Scan for the cell matching the given text and deliver its [x, y] coordinate at center. 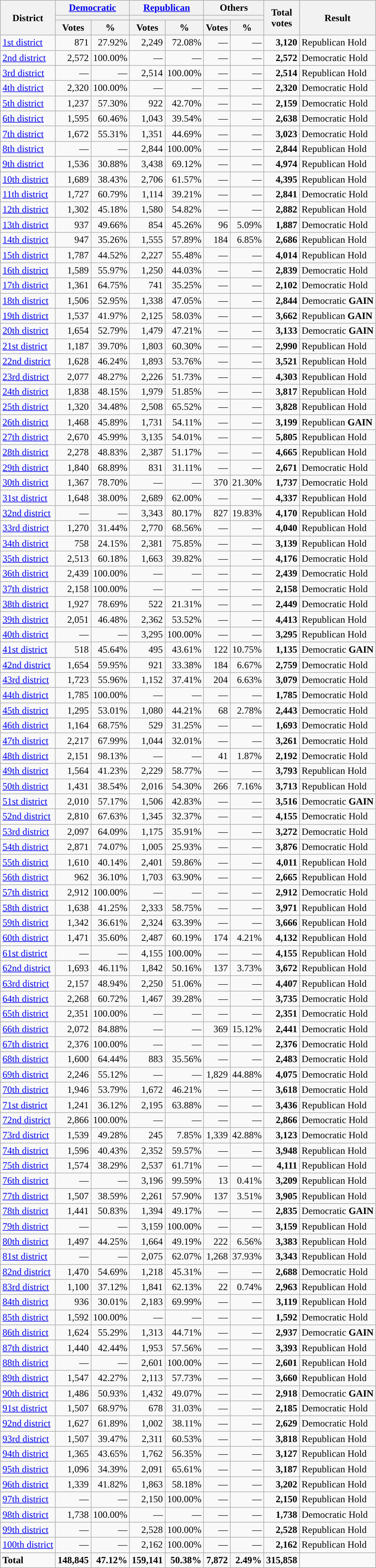
1,345 [147, 816]
2,226 [147, 376]
3,735 [282, 999]
2,278 [73, 452]
2,183 [147, 1302]
43.61% [184, 649]
2,483 [282, 1059]
51.85% [184, 392]
27th district [28, 437]
2,072 [73, 1029]
86th district [28, 1332]
3.73% [247, 968]
78th district [28, 1211]
2,835 [282, 1211]
49th district [28, 771]
85th district [28, 1317]
2,185 [282, 1409]
66th district [28, 1029]
19th district [28, 316]
1,564 [73, 771]
1,218 [147, 1272]
District [28, 18]
3,713 [282, 786]
11th district [28, 195]
39.21% [184, 195]
1,624 [73, 1332]
92nd district [28, 1424]
79th district [28, 1226]
55.97% [110, 270]
60.18% [110, 559]
1,187 [73, 346]
245 [147, 1135]
38.00% [110, 498]
7.16% [247, 786]
84th district [28, 1302]
0.41% [247, 1181]
17th district [28, 285]
2,051 [73, 619]
2,387 [147, 452]
87th district [28, 1348]
1,100 [73, 1287]
40th district [28, 634]
32nd district [28, 513]
2,217 [73, 741]
67.99% [110, 741]
58th district [28, 908]
75th district [28, 1166]
34th district [28, 543]
2,638 [282, 118]
3,438 [147, 164]
97th district [28, 1499]
45.31% [184, 1272]
3,383 [282, 1241]
57.90% [184, 1196]
7.85% [184, 1135]
96 [217, 225]
60.46% [110, 118]
1,893 [147, 361]
69.12% [184, 164]
36th district [28, 574]
4,337 [282, 498]
46.21% [184, 1090]
37.41% [184, 680]
38.59% [110, 1196]
91st district [28, 1409]
50.38% [184, 1560]
122 [217, 649]
54.69% [110, 1272]
854 [147, 225]
4,040 [282, 528]
62.07% [184, 1257]
53.76% [184, 361]
1,979 [147, 392]
1,164 [73, 726]
35th district [28, 559]
40.43% [110, 1150]
2,091 [147, 1469]
55.29% [110, 1332]
58.18% [184, 1484]
1,731 [147, 422]
1,351 [147, 134]
36.10% [110, 877]
4th district [28, 88]
Republican [166, 8]
1,663 [147, 559]
96th district [28, 1484]
83rd district [28, 1287]
63.90% [184, 877]
4,665 [282, 452]
69.99% [184, 1302]
9th district [28, 164]
58.77% [184, 771]
4,974 [282, 164]
936 [73, 1302]
80.17% [184, 513]
51.17% [184, 452]
53.01% [110, 710]
3,272 [282, 832]
1,595 [73, 118]
44.69% [184, 134]
4,075 [282, 1074]
98th district [28, 1515]
30th district [28, 483]
3,876 [282, 847]
1,241 [73, 1105]
1,044 [147, 741]
1,432 [147, 1393]
45th district [28, 710]
25.93% [184, 847]
2,311 [147, 1439]
71st district [28, 1105]
1,841 [147, 1287]
65.52% [184, 407]
1.87% [247, 756]
50.16% [184, 968]
39.82% [184, 559]
174 [217, 938]
54.01% [184, 437]
3,120 [282, 43]
46.48% [110, 619]
24.15% [110, 543]
1,737 [282, 483]
370 [217, 483]
1,313 [147, 1332]
53.52% [184, 619]
26th district [28, 422]
159,141 [147, 1560]
38.54% [110, 786]
52.79% [110, 331]
3rd district [28, 73]
42nd district [28, 665]
63.88% [184, 1105]
75.85% [184, 543]
4,303 [282, 376]
1,648 [73, 498]
6.63% [247, 680]
1,080 [147, 710]
16th district [28, 270]
3,660 [282, 1378]
678 [147, 1409]
45.26% [184, 225]
222 [217, 1241]
78.70% [110, 483]
62.13% [184, 1287]
72.08% [184, 43]
3,516 [282, 801]
51st district [28, 801]
42.44% [110, 1348]
2,192 [282, 756]
61st district [28, 953]
204 [217, 680]
1,829 [217, 1074]
2,229 [147, 771]
54.82% [184, 210]
44.21% [184, 710]
369 [217, 1029]
48.94% [110, 984]
1,628 [73, 361]
20th district [28, 331]
45.99% [110, 437]
62nd district [28, 968]
73rd district [28, 1135]
831 [147, 468]
1,842 [147, 968]
47.12% [110, 1560]
10th district [28, 179]
60.19% [184, 938]
2,508 [147, 407]
4,170 [282, 513]
68th district [28, 1059]
76th district [28, 1181]
1,005 [147, 847]
37.12% [110, 1287]
1,953 [147, 1348]
1,440 [73, 1348]
28th district [28, 452]
54.30% [184, 786]
31.03% [184, 1409]
1,114 [147, 195]
1,664 [147, 1241]
2,759 [282, 665]
40.14% [110, 862]
4,111 [282, 1166]
59.86% [184, 862]
1,927 [73, 604]
46.11% [110, 968]
27.92% [110, 43]
2,918 [282, 1393]
2,352 [147, 1150]
61.89% [110, 1424]
49.07% [184, 1393]
3,948 [282, 1150]
48.15% [110, 392]
4,407 [282, 984]
56.35% [184, 1454]
41.82% [110, 1484]
57.73% [184, 1378]
2,689 [147, 498]
15.12% [247, 1029]
1,342 [73, 923]
1,887 [282, 225]
1,580 [147, 210]
3,666 [282, 923]
94th district [28, 1454]
37th district [28, 589]
60.72% [110, 999]
21.31% [184, 604]
68 [217, 710]
947 [73, 240]
1,689 [73, 179]
31.44% [110, 528]
3,187 [282, 1469]
6.67% [247, 665]
74.07% [110, 847]
38th district [28, 604]
32.01% [184, 741]
39.28% [184, 999]
2,324 [147, 923]
100th district [28, 1545]
3,971 [282, 908]
3,672 [282, 968]
1,096 [73, 1469]
46.24% [110, 361]
31st district [28, 498]
3,079 [282, 680]
2,665 [282, 877]
2,151 [73, 756]
3,818 [282, 1439]
1,537 [73, 316]
13 [217, 1181]
47.21% [184, 331]
2,250 [147, 984]
2,157 [73, 984]
Totalvotes [282, 18]
14th district [28, 240]
95th district [28, 1469]
1,479 [147, 331]
36.12% [110, 1105]
2,381 [147, 543]
1,295 [73, 710]
2,706 [147, 179]
74th district [28, 1150]
44.25% [110, 1241]
53rd district [28, 832]
61.57% [184, 179]
36.61% [110, 923]
30.88% [110, 164]
49.17% [184, 1211]
56th district [28, 877]
2,075 [147, 1257]
51.73% [184, 376]
54th district [28, 847]
1,638 [73, 908]
1,361 [73, 285]
51.06% [184, 984]
38.29% [110, 1166]
1,703 [147, 877]
1,135 [282, 649]
22 [217, 1287]
2,441 [282, 1029]
3,905 [282, 1196]
2,333 [147, 908]
2,195 [147, 1105]
1,471 [73, 938]
41st district [28, 649]
1,486 [73, 1393]
1,268 [217, 1257]
2nd district [28, 58]
88th district [28, 1363]
2,102 [282, 285]
48.83% [110, 452]
1,589 [73, 270]
3,202 [282, 1484]
3,662 [282, 316]
48th district [28, 756]
59th district [28, 923]
41 [217, 756]
1,596 [73, 1150]
1,365 [73, 1454]
2,010 [73, 801]
68.89% [110, 468]
45.89% [110, 422]
57th district [28, 892]
1,762 [147, 1454]
57.56% [184, 1348]
1,539 [73, 1135]
3,139 [282, 543]
1,338 [147, 301]
44th district [28, 695]
68.56% [184, 528]
2,261 [147, 1196]
69th district [28, 1074]
43.65% [110, 1454]
741 [147, 285]
1,302 [73, 210]
58.75% [184, 908]
0.74% [247, 1287]
1,838 [73, 392]
5th district [28, 103]
72nd district [28, 1120]
58.03% [184, 316]
39.47% [110, 1439]
495 [147, 649]
53.79% [110, 1090]
1,467 [147, 999]
31.11% [184, 468]
67.63% [110, 816]
38.43% [110, 179]
4,014 [282, 255]
2,249 [147, 43]
3,123 [282, 1135]
52.95% [110, 301]
82nd district [28, 1272]
2,871 [73, 847]
50.93% [110, 1393]
55.48% [184, 255]
39.54% [184, 118]
1,237 [73, 103]
24th district [28, 392]
44.88% [247, 1074]
39th district [28, 619]
61.71% [184, 1166]
44.03% [184, 270]
3,209 [282, 1181]
68.75% [110, 726]
55.96% [110, 680]
65.61% [184, 1469]
60.30% [184, 346]
42.70% [184, 103]
34.39% [110, 1469]
19.83% [247, 513]
98.13% [110, 756]
63.39% [184, 923]
1,574 [73, 1166]
21st district [28, 346]
80th district [28, 1241]
31.25% [184, 726]
18th district [28, 301]
3,119 [282, 1302]
10.75% [247, 649]
3,521 [282, 361]
42.27% [110, 1378]
1,803 [147, 346]
3,127 [282, 1454]
1,547 [73, 1378]
50.83% [110, 1211]
2,362 [147, 619]
1,946 [73, 1090]
63rd district [28, 984]
64th district [28, 999]
89th district [28, 1378]
1,600 [73, 1059]
6.85% [247, 240]
78.69% [110, 604]
7,872 [217, 1560]
2,841 [282, 195]
4.21% [247, 938]
2,670 [73, 437]
5.09% [247, 225]
21.30% [247, 483]
3,793 [282, 771]
Others [233, 8]
1,536 [73, 164]
1,470 [73, 1272]
922 [147, 103]
529 [147, 726]
60th district [28, 938]
41.23% [110, 771]
1,175 [147, 832]
33.38% [184, 665]
41.25% [110, 908]
55th district [28, 862]
1,497 [73, 1241]
2,963 [282, 1287]
47.05% [184, 301]
2,125 [147, 316]
4,395 [282, 179]
3,828 [282, 407]
2,810 [73, 816]
3,199 [282, 422]
2,246 [73, 1074]
33rd district [28, 528]
2,016 [147, 786]
3,817 [282, 392]
49.66% [110, 225]
65th district [28, 1014]
1,468 [73, 422]
2,513 [73, 559]
44.52% [110, 255]
883 [147, 1059]
2,443 [282, 710]
1,367 [73, 483]
60.79% [110, 195]
4,413 [282, 619]
4,176 [282, 559]
1,555 [147, 240]
5,805 [282, 437]
266 [217, 786]
54.11% [184, 422]
99.59% [184, 1181]
34.48% [110, 407]
1,394 [147, 1211]
827 [217, 513]
Result [338, 18]
42.88% [247, 1135]
2,227 [147, 255]
35.56% [184, 1059]
42.83% [184, 801]
45.18% [110, 210]
48.27% [110, 376]
1,610 [73, 862]
3,618 [282, 1090]
57.30% [110, 103]
2.49% [247, 1560]
59.95% [110, 665]
4,132 [282, 938]
2,937 [282, 1332]
962 [73, 877]
3,023 [282, 134]
35.91% [184, 832]
99th district [28, 1530]
2,990 [282, 346]
3,135 [147, 437]
937 [73, 225]
43rd district [28, 680]
23rd district [28, 376]
758 [73, 543]
70th district [28, 1090]
93rd district [28, 1439]
1,431 [73, 786]
2,487 [147, 938]
3.51% [247, 1196]
871 [73, 43]
90th district [28, 1393]
55.31% [110, 134]
148,845 [73, 1560]
3,133 [282, 331]
4,011 [282, 862]
55.12% [110, 1074]
921 [147, 665]
49.19% [184, 1241]
22nd district [28, 361]
2,686 [282, 240]
2,688 [282, 1272]
2,882 [282, 210]
81st district [28, 1257]
1,152 [147, 680]
50th district [28, 786]
2,097 [73, 832]
2,839 [282, 270]
47th district [28, 741]
7th district [28, 134]
1,787 [73, 255]
1,727 [73, 195]
38.11% [184, 1424]
Democratic [92, 8]
2,113 [147, 1378]
77th district [28, 1196]
3,393 [282, 1348]
44.71% [184, 1332]
522 [147, 604]
3,196 [147, 1181]
64.44% [110, 1059]
45.64% [110, 649]
1,043 [147, 118]
64.75% [110, 285]
30.01% [110, 1302]
2,770 [147, 528]
3,436 [282, 1105]
2,159 [282, 103]
39.70% [110, 346]
57.17% [110, 801]
67th district [28, 1044]
2.78% [247, 710]
35.25% [184, 285]
6th district [28, 118]
35.26% [110, 240]
46th district [28, 726]
2,268 [73, 999]
49.28% [110, 1135]
1,441 [73, 1211]
1,320 [73, 407]
12th district [28, 210]
1,270 [73, 528]
315,858 [282, 1560]
64.09% [110, 832]
41.97% [110, 316]
13th district [28, 225]
2,449 [282, 604]
6.56% [247, 1241]
8th district [28, 149]
1,627 [73, 1424]
37.93% [247, 1257]
68.97% [110, 1409]
35.60% [110, 938]
1,002 [147, 1424]
2,077 [73, 376]
1,250 [147, 270]
Total [28, 1560]
1,840 [73, 468]
3,261 [282, 741]
518 [73, 649]
2,629 [282, 1424]
15th district [28, 255]
1,863 [147, 1484]
32.37% [184, 816]
29th district [28, 468]
25th district [28, 407]
59.57% [184, 1150]
1,723 [73, 680]
84.88% [110, 1029]
62.00% [184, 498]
2,537 [147, 1166]
1st district [28, 43]
2,671 [282, 468]
2,401 [147, 862]
57.89% [184, 240]
52nd district [28, 816]
60.53% [184, 1439]
